Identify which cell holds the provided text, then report its [X, Y] central coordinate. 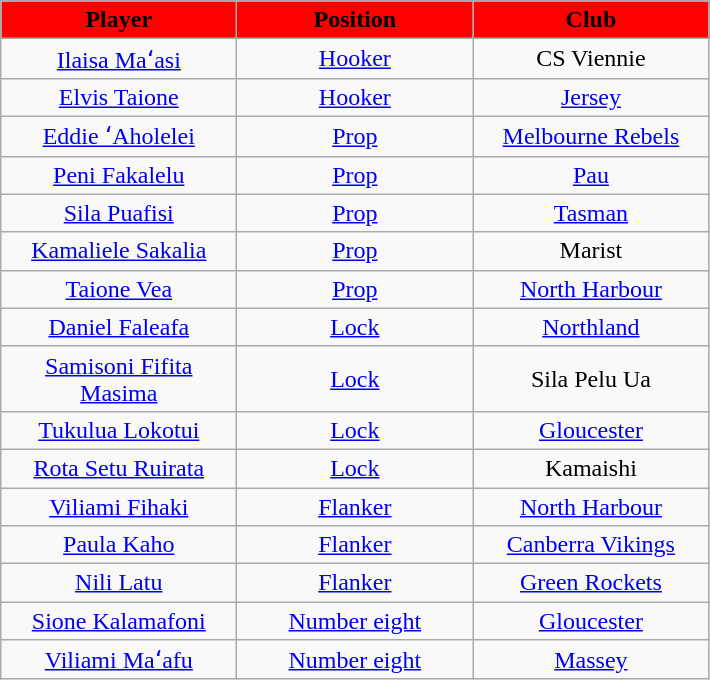
Paula Kaho [119, 545]
Elvis Taione [119, 97]
Club [591, 20]
Jersey [591, 97]
Position [355, 20]
Kamaliele Sakalia [119, 251]
Pau [591, 175]
Rota Setu Ruirata [119, 468]
Tukulua Lokotui [119, 430]
Viliami Fihaki [119, 507]
Kamaishi [591, 468]
Taione Vea [119, 289]
Samisoni Fifita Masima [119, 378]
Player [119, 20]
Melbourne Rebels [591, 136]
Green Rockets [591, 583]
Sila Pelu Ua [591, 378]
Tasman [591, 213]
Marist [591, 251]
CS Viennie [591, 59]
Northland [591, 327]
Daniel Faleafa [119, 327]
Viliami Maʻafu [119, 660]
Sione Kalamafoni [119, 621]
Canberra Vikings [591, 545]
Ilaisa Maʻasi [119, 59]
Nili Latu [119, 583]
Massey [591, 660]
Peni Fakalelu [119, 175]
Eddie ʻAholelei [119, 136]
Sila Puafisi [119, 213]
